Determine the [x, y] coordinate at the center of the cell enclosing the given text.  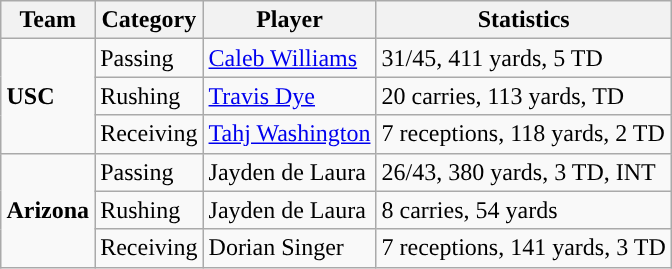
26/43, 380 yards, 3 TD, INT [524, 172]
Arizona [48, 210]
20 carries, 113 yards, TD [524, 96]
Player [290, 20]
Dorian Singer [290, 248]
USC [48, 96]
Statistics [524, 20]
8 carries, 54 yards [524, 210]
7 receptions, 118 yards, 2 TD [524, 134]
Travis Dye [290, 96]
Team [48, 20]
31/45, 411 yards, 5 TD [524, 58]
Caleb Williams [290, 58]
Tahj Washington [290, 134]
7 receptions, 141 yards, 3 TD [524, 248]
Category [149, 20]
